Return (X, Y) of the center of cell containing provided text 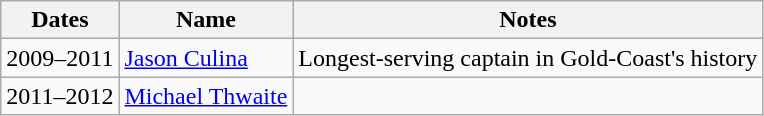
2011–2012 (60, 96)
Jason Culina (206, 58)
Michael Thwaite (206, 96)
Dates (60, 20)
Longest-serving captain in Gold-Coast's history (528, 58)
Name (206, 20)
Notes (528, 20)
2009–2011 (60, 58)
